Scan for the cell matching the given text and deliver its (x, y) coordinate at center. 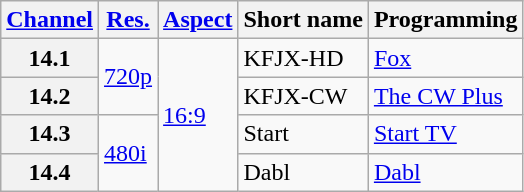
KFJX-HD (303, 58)
720p (128, 77)
Start TV (446, 134)
KFJX-CW (303, 96)
Channel (50, 20)
14.1 (50, 58)
Start (303, 134)
14.4 (50, 172)
The CW Plus (446, 96)
480i (128, 153)
14.2 (50, 96)
Fox (446, 58)
Short name (303, 20)
14.3 (50, 134)
Programming (446, 20)
Aspect (198, 20)
Res. (128, 20)
16:9 (198, 115)
